From the cell containing the given text, extract its center point as (X, Y) coordinate. 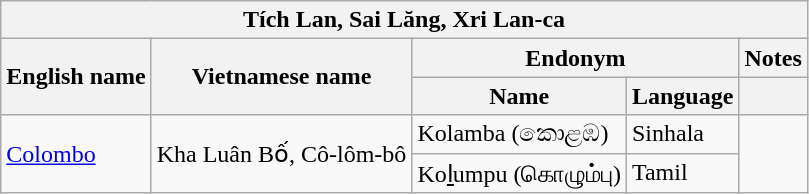
Notes (773, 58)
Colombo (76, 154)
Vietnamese name (282, 77)
Kolamba (කොළඹ) (520, 134)
Name (520, 96)
Endonym (576, 58)
Koḻumpu (கொழும்பு) (520, 173)
English name (76, 77)
Kha Luân Bố, Cô-lôm-bô (282, 154)
Language (682, 96)
Tamil (682, 173)
Sinhala (682, 134)
Tích Lan, Sai Lăng, Xri Lan-ca (404, 20)
